Search for the cell housing the specified text and yield its (x, y) center coordinate. 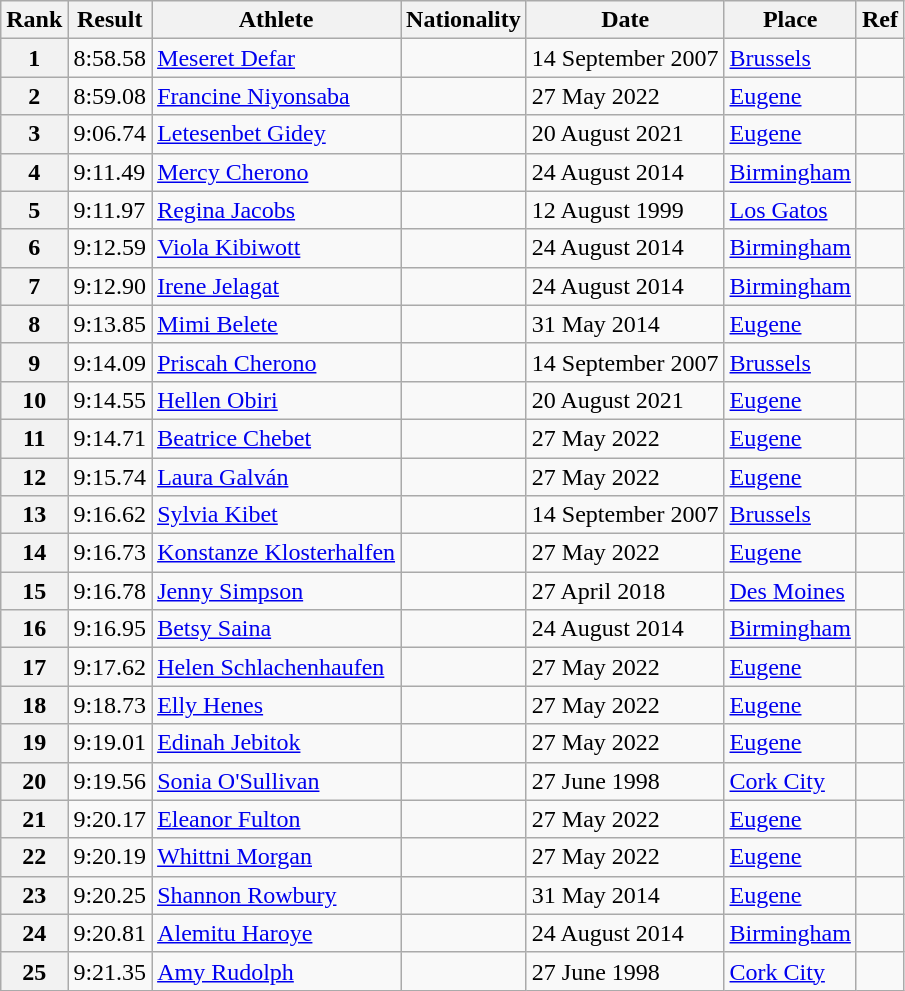
23 (34, 895)
Athlete (276, 20)
27 April 2018 (625, 591)
7 (34, 286)
9:14.09 (110, 362)
Elly Henes (276, 705)
9 (34, 362)
Date (625, 20)
25 (34, 971)
Meseret Defar (276, 58)
9:11.49 (110, 172)
9:21.35 (110, 971)
Amy Rudolph (276, 971)
9:16.95 (110, 629)
5 (34, 210)
9:20.25 (110, 895)
10 (34, 400)
6 (34, 248)
Result (110, 20)
3 (34, 134)
16 (34, 629)
8 (34, 324)
Regina Jacobs (276, 210)
9:20.19 (110, 857)
Betsy Saina (276, 629)
9:16.78 (110, 591)
Mercy Cherono (276, 172)
2 (34, 96)
4 (34, 172)
9:19.56 (110, 781)
9:16.62 (110, 515)
9:15.74 (110, 477)
9:17.62 (110, 667)
1 (34, 58)
18 (34, 705)
Nationality (464, 20)
9:18.73 (110, 705)
Viola Kibiwott (276, 248)
9:13.85 (110, 324)
Ref (880, 20)
Mimi Belete (276, 324)
9:06.74 (110, 134)
8:59.08 (110, 96)
Francine Niyonsaba (276, 96)
9:19.01 (110, 743)
19 (34, 743)
Sonia O'Sullivan (276, 781)
Rank (34, 20)
Irene Jelagat (276, 286)
9:14.55 (110, 400)
12 (34, 477)
Eleanor Fulton (276, 819)
Letesenbet Gidey (276, 134)
Alemitu Haroye (276, 933)
24 (34, 933)
Konstanze Klosterhalfen (276, 553)
Hellen Obiri (276, 400)
22 (34, 857)
Jenny Simpson (276, 591)
Shannon Rowbury (276, 895)
9:11.97 (110, 210)
Edinah Jebitok (276, 743)
Helen Schlachenhaufen (276, 667)
Sylvia Kibet (276, 515)
12 August 1999 (625, 210)
Des Moines (790, 591)
Laura Galván (276, 477)
9:16.73 (110, 553)
15 (34, 591)
9:20.17 (110, 819)
Place (790, 20)
Los Gatos (790, 210)
Beatrice Chebet (276, 438)
21 (34, 819)
8:58.58 (110, 58)
9:12.59 (110, 248)
9:12.90 (110, 286)
Whittni Morgan (276, 857)
20 (34, 781)
14 (34, 553)
Priscah Cherono (276, 362)
17 (34, 667)
9:14.71 (110, 438)
9:20.81 (110, 933)
11 (34, 438)
13 (34, 515)
